Return the [x, y] coordinate for the center point of the cell that contains the specified text.  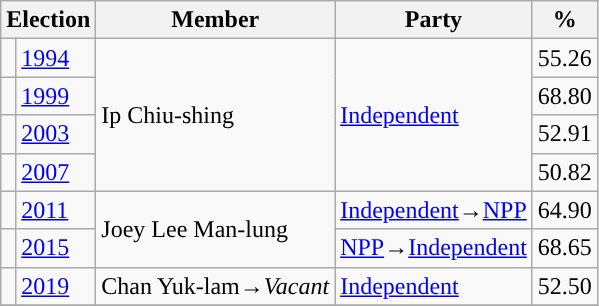
55.26 [564, 58]
Ip Chiu-shing [216, 115]
2015 [56, 248]
1999 [56, 96]
50.82 [564, 172]
52.91 [564, 134]
52.50 [564, 286]
Independent→NPP [434, 210]
Election [48, 20]
68.65 [564, 248]
1994 [56, 58]
2007 [56, 172]
NPP→Independent [434, 248]
64.90 [564, 210]
Joey Lee Man-lung [216, 229]
Chan Yuk-lam→Vacant [216, 286]
2011 [56, 210]
2019 [56, 286]
2003 [56, 134]
% [564, 20]
68.80 [564, 96]
Member [216, 20]
Party [434, 20]
